Return the [x, y] coordinate for the center point of the cell that contains the specified text.  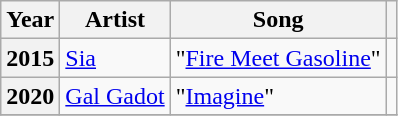
"Fire Meet Gasoline" [278, 58]
Gal Gadot [115, 96]
2015 [30, 58]
"Imagine" [278, 96]
Artist [115, 20]
2020 [30, 96]
Song [278, 20]
Sia [115, 58]
Year [30, 20]
